Output the (x, y) coordinate of the center of the cell containing the given text.  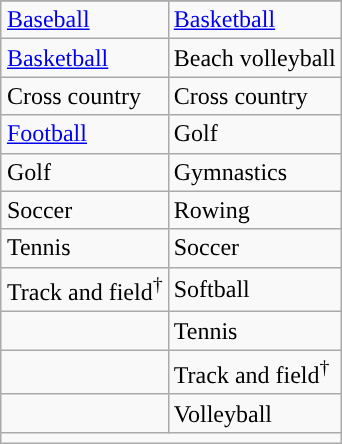
Softball (254, 290)
Rowing (254, 210)
Beach volleyball (254, 58)
Volleyball (254, 413)
Baseball (84, 20)
Gymnastics (254, 172)
Football (84, 134)
